Capture the cell that displays the provided text and extract its (X, Y) central coordinate. 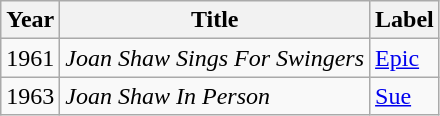
1963 (30, 96)
Sue (405, 96)
Title (215, 20)
Year (30, 20)
1961 (30, 58)
Joan Shaw In Person (215, 96)
Epic (405, 58)
Label (405, 20)
Joan Shaw Sings For Swingers (215, 58)
